Find where the given text appears and provide that cell's center as (X, Y) coordinate. 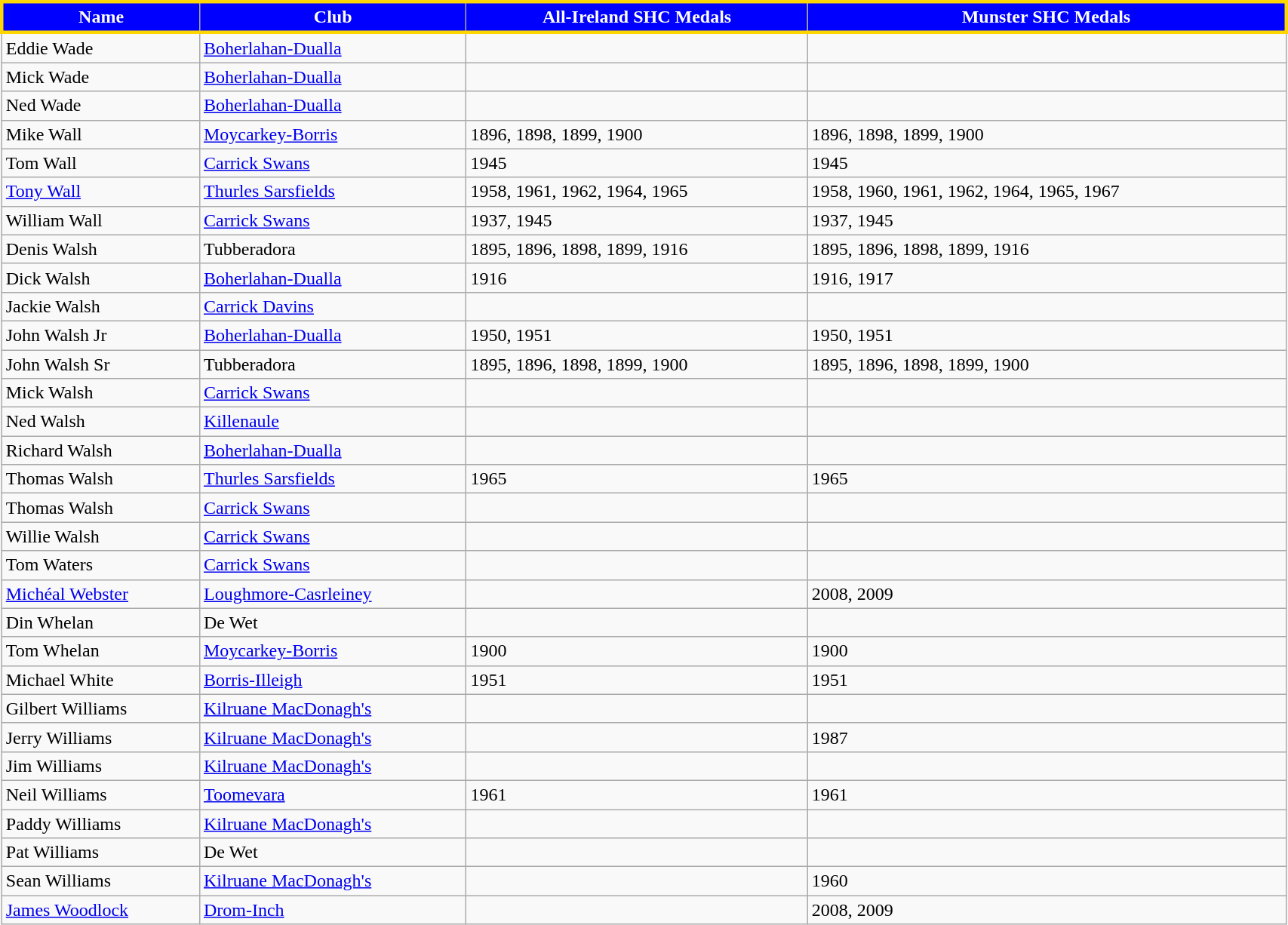
1916, 1917 (1047, 278)
Tom Waters (100, 565)
1958, 1960, 1961, 1962, 1964, 1965, 1967 (1047, 192)
Club (332, 17)
Dick Walsh (100, 278)
William Wall (100, 220)
Paddy Williams (100, 823)
Mick Wade (100, 77)
John Walsh Jr (100, 335)
Willie Walsh (100, 536)
Eddie Wade (100, 48)
Loughmore-Casrleiney (332, 594)
John Walsh Sr (100, 364)
Drom-Inch (332, 910)
1960 (1047, 881)
Michael White (100, 680)
Gilbert Williams (100, 708)
1987 (1047, 737)
Mike Wall (100, 134)
Borris-Illeigh (332, 680)
Jerry Williams (100, 737)
Sean Williams (100, 881)
Munster SHC Medals (1047, 17)
1916 (637, 278)
Killenaule (332, 422)
Michéal Webster (100, 594)
Jim Williams (100, 766)
Ned Wade (100, 106)
Tom Whelan (100, 651)
Jackie Walsh (100, 306)
Neil Williams (100, 794)
Richard Walsh (100, 450)
All-Ireland SHC Medals (637, 17)
Carrick Davins (332, 306)
1958, 1961, 1962, 1964, 1965 (637, 192)
Tony Wall (100, 192)
Pat Williams (100, 853)
Din Whelan (100, 622)
Tom Wall (100, 163)
Name (100, 17)
James Woodlock (100, 910)
Toomevara (332, 794)
Ned Walsh (100, 422)
Mick Walsh (100, 393)
Denis Walsh (100, 249)
